Find where the given text appears and provide that cell's center as (X, Y) coordinate. 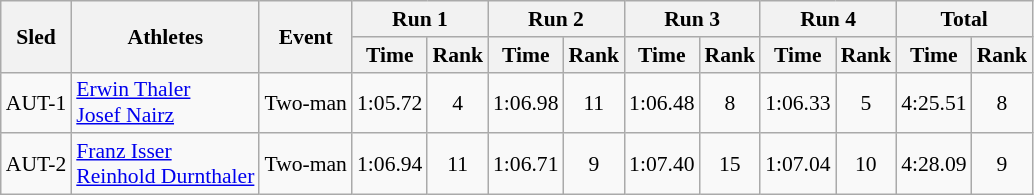
AUT-1 (36, 102)
Run 4 (828, 19)
4:28.09 (934, 164)
1:06.98 (526, 102)
Erwin ThalerJosef Nairz (165, 102)
1:07.40 (662, 164)
Athletes (165, 36)
Franz IsserReinhold Durnthaler (165, 164)
4 (458, 102)
Run 2 (556, 19)
Sled (36, 36)
Event (306, 36)
AUT-2 (36, 164)
Run 1 (420, 19)
1:07.04 (798, 164)
15 (730, 164)
1:06.94 (390, 164)
5 (866, 102)
1:05.72 (390, 102)
Run 3 (692, 19)
10 (866, 164)
1:06.48 (662, 102)
1:06.71 (526, 164)
4:25.51 (934, 102)
Total (964, 19)
1:06.33 (798, 102)
